Find where the given text appears and provide that cell's center as [X, Y] coordinate. 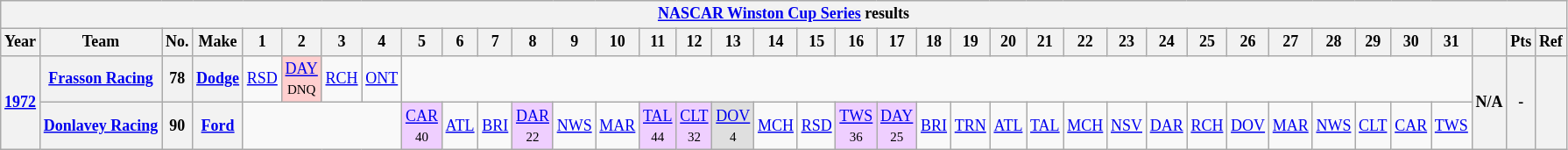
6 [460, 42]
14 [776, 42]
25 [1207, 42]
22 [1085, 42]
Ford [218, 126]
TAL [1045, 126]
8 [533, 42]
20 [1008, 42]
Make [218, 42]
29 [1374, 42]
DOV4 [733, 126]
DAYDNQ [301, 79]
3 [342, 42]
18 [934, 42]
10 [618, 42]
DAR22 [533, 126]
Dodge [218, 79]
CAR40 [422, 126]
7 [496, 42]
19 [971, 42]
28 [1333, 42]
TRN [971, 126]
27 [1290, 42]
Frasson Racing [100, 79]
2 [301, 42]
15 [816, 42]
24 [1167, 42]
5 [422, 42]
23 [1127, 42]
Team [100, 42]
DAY25 [897, 126]
12 [694, 42]
NASCAR Winston Cup Series results [783, 14]
CLT [1374, 126]
30 [1411, 42]
CAR [1411, 126]
13 [733, 42]
Year [21, 42]
Ref [1551, 42]
Donlavey Racing [100, 126]
1972 [21, 102]
4 [382, 42]
ONT [382, 79]
TWS36 [857, 126]
CLT32 [694, 126]
No. [177, 42]
DOV [1248, 126]
- [1521, 102]
90 [177, 126]
NSV [1127, 126]
21 [1045, 42]
TWS [1452, 126]
TAL44 [658, 126]
11 [658, 42]
DAR [1167, 126]
31 [1452, 42]
78 [177, 79]
9 [575, 42]
Pts [1521, 42]
26 [1248, 42]
N/A [1489, 102]
16 [857, 42]
1 [262, 42]
17 [897, 42]
